Capture the cell that displays the provided text and extract its [x, y] central coordinate. 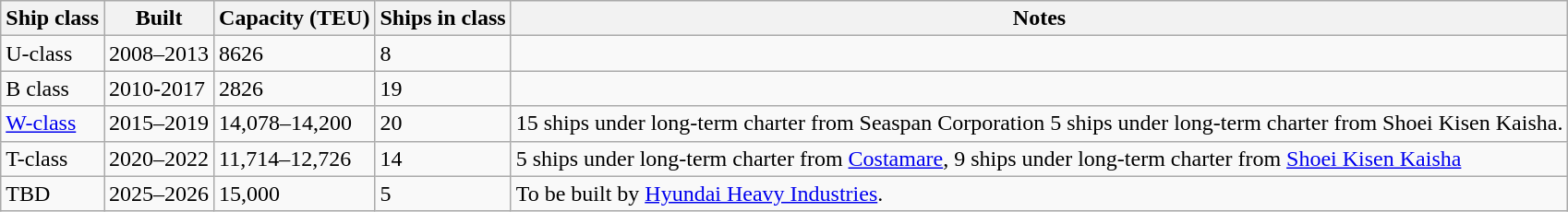
Capacity (TEU) [295, 18]
B class [53, 88]
Built [159, 18]
W-class [53, 124]
5 [443, 194]
2008–2013 [159, 53]
19 [443, 88]
8626 [295, 53]
TBD [53, 194]
15,000 [295, 194]
Ship class [53, 18]
14,078–14,200 [295, 124]
U-class [53, 53]
2826 [295, 88]
To be built by Hyundai Heavy Industries. [1040, 194]
11,714–12,726 [295, 159]
T-class [53, 159]
Notes [1040, 18]
2015–2019 [159, 124]
15 ships under long-term charter from Seaspan Corporation 5 ships under long-term charter from Shoei Kisen Kaisha. [1040, 124]
5 ships under long-term charter from Costamare, 9 ships under long-term charter from Shoei Kisen Kaisha [1040, 159]
Ships in class [443, 18]
2025–2026 [159, 194]
2010-2017 [159, 88]
8 [443, 53]
20 [443, 124]
2020–2022 [159, 159]
14 [443, 159]
